Return the (x, y) coordinate for the center point of the cell that contains the specified text.  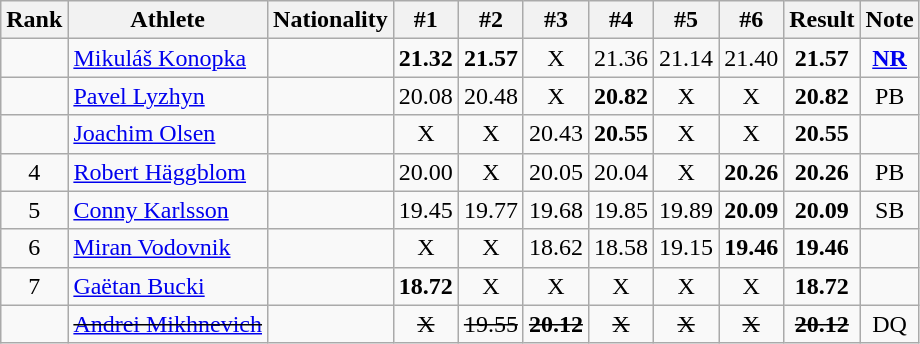
20.43 (556, 134)
20.04 (620, 172)
19.85 (620, 210)
21.32 (426, 58)
Mikuláš Konopka (168, 58)
7 (34, 286)
21.14 (686, 58)
21.40 (752, 58)
NR (890, 58)
19.68 (556, 210)
4 (34, 172)
Note (890, 20)
20.00 (426, 172)
5 (34, 210)
Rank (34, 20)
Joachim Olsen (168, 134)
#2 (490, 20)
Pavel Lyzhyn (168, 96)
20.05 (556, 172)
SB (890, 210)
18.62 (556, 248)
19.55 (490, 324)
20.48 (490, 96)
#4 (620, 20)
19.89 (686, 210)
Nationality (331, 20)
Robert Häggblom (168, 172)
#5 (686, 20)
20.08 (426, 96)
Result (822, 20)
21.36 (620, 58)
19.77 (490, 210)
DQ (890, 324)
19.15 (686, 248)
#3 (556, 20)
18.58 (620, 248)
6 (34, 248)
Andrei Mikhnevich (168, 324)
Miran Vodovnik (168, 248)
Conny Karlsson (168, 210)
Athlete (168, 20)
Gaëtan Bucki (168, 286)
#1 (426, 20)
#6 (752, 20)
19.45 (426, 210)
